Scan for the cell matching the given text and deliver its [X, Y] coordinate at center. 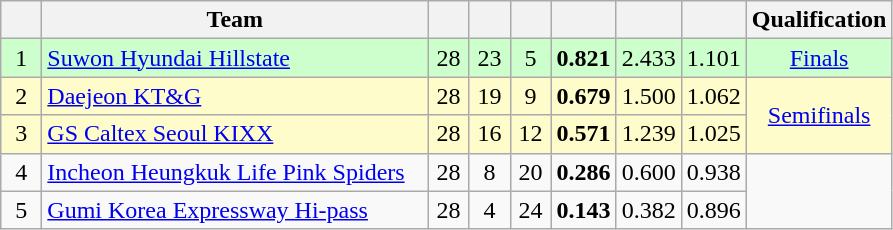
16 [490, 134]
2 [22, 96]
1.025 [714, 134]
0.600 [648, 172]
0.143 [584, 210]
Team [235, 20]
Semifinals [819, 115]
Finals [819, 58]
0.821 [584, 58]
1.101 [714, 58]
1.239 [648, 134]
24 [530, 210]
0.896 [714, 210]
1 [22, 58]
9 [530, 96]
0.286 [584, 172]
Daejeon KT&G [235, 96]
0.938 [714, 172]
12 [530, 134]
2.433 [648, 58]
Suwon Hyundai Hillstate [235, 58]
0.679 [584, 96]
Gumi Korea Expressway Hi-pass [235, 210]
3 [22, 134]
1.062 [714, 96]
0.382 [648, 210]
Qualification [819, 20]
0.571 [584, 134]
1.500 [648, 96]
Incheon Heungkuk Life Pink Spiders [235, 172]
GS Caltex Seoul KIXX [235, 134]
20 [530, 172]
19 [490, 96]
8 [490, 172]
23 [490, 58]
